Determine the [X, Y] coordinate at the center of the cell enclosing the given text.  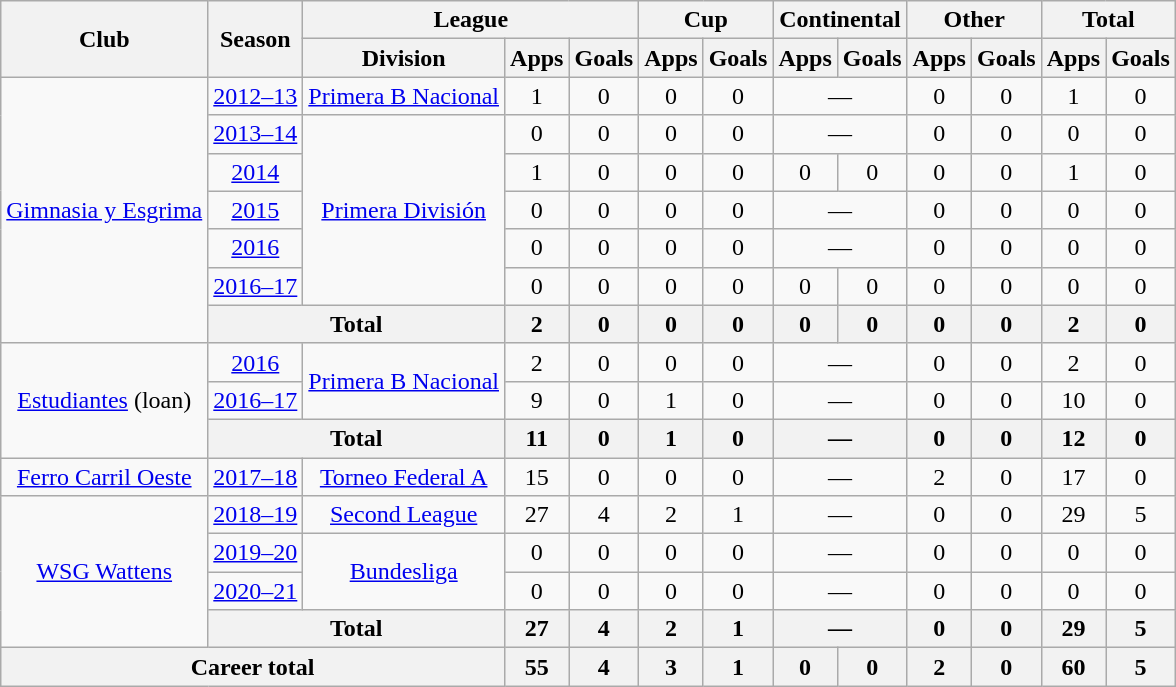
Season [256, 39]
10 [1073, 400]
2015 [256, 210]
9 [537, 400]
2019–20 [256, 553]
Estudiantes (loan) [104, 400]
Torneo Federal A [404, 477]
3 [671, 667]
12 [1073, 438]
2020–21 [256, 591]
2013–14 [256, 134]
Continental [840, 20]
11 [537, 438]
Bundesliga [404, 572]
15 [537, 477]
Club [104, 39]
Ferro Carril Oeste [104, 477]
2017–18 [256, 477]
League [471, 20]
Other [974, 20]
Second League [404, 515]
Cup [706, 20]
Division [404, 58]
2014 [256, 172]
Gimnasia y Esgrima [104, 210]
Career total [253, 667]
17 [1073, 477]
2018–19 [256, 515]
60 [1073, 667]
2012–13 [256, 96]
55 [537, 667]
Primera División [404, 210]
WSG Wattens [104, 572]
